Identify which cell holds the provided text, then report its [X, Y] central coordinate. 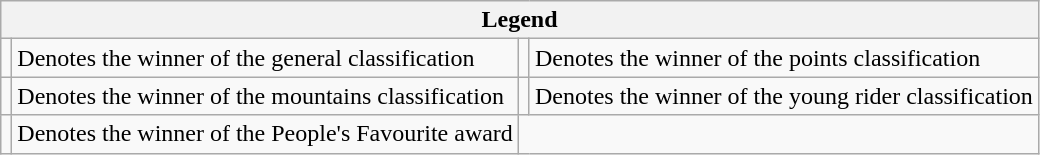
Denotes the winner of the points classification [784, 58]
Denotes the winner of the mountains classification [266, 96]
Denotes the winner of the young rider classification [784, 96]
Denotes the winner of the People's Favourite award [266, 134]
Legend [520, 20]
Denotes the winner of the general classification [266, 58]
